Provide the (x, y) coordinate of the cell's center where the given text is located.  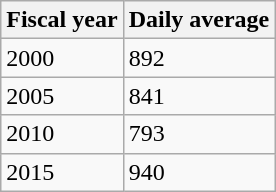
Fiscal year (62, 20)
841 (199, 96)
940 (199, 172)
Daily average (199, 20)
2005 (62, 96)
2015 (62, 172)
892 (199, 58)
2000 (62, 58)
2010 (62, 134)
793 (199, 134)
